Return the [x, y] coordinate for the center point of the cell that contains the specified text.  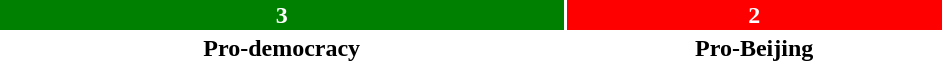
3 [282, 15]
2 [754, 15]
